Pinpoint the cell where the given text exists, returning its (X, Y) midpoint coordinate. 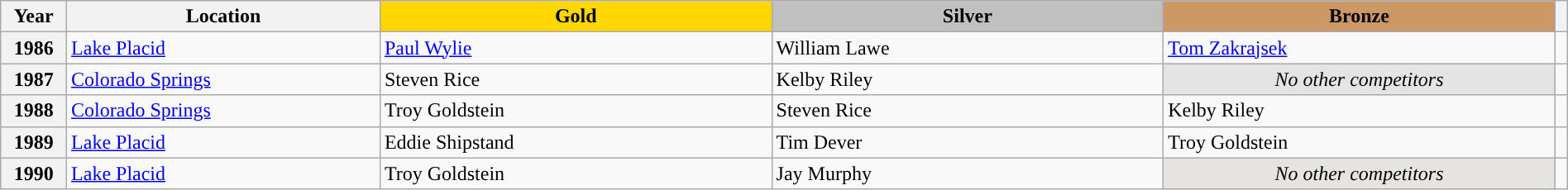
Year (34, 17)
Jay Murphy (968, 173)
Paul Wylie (576, 48)
Tom Zakrajsek (1360, 48)
Silver (968, 17)
1987 (34, 79)
1989 (34, 142)
Tim Dever (968, 142)
Bronze (1360, 17)
1986 (34, 48)
Location (223, 17)
1990 (34, 173)
William Lawe (968, 48)
1988 (34, 111)
Gold (576, 17)
Eddie Shipstand (576, 142)
